Capture the cell that displays the provided text and extract its [X, Y] central coordinate. 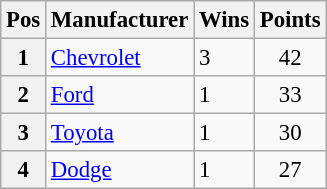
27 [290, 170]
Dodge [120, 170]
42 [290, 58]
4 [24, 170]
Ford [120, 95]
30 [290, 133]
Toyota [120, 133]
Chevrolet [120, 58]
Manufacturer [120, 20]
Points [290, 20]
Pos [24, 20]
Wins [224, 20]
2 [24, 95]
33 [290, 95]
